Detect which cell encompasses the target text, then output its (X, Y) center coordinate. 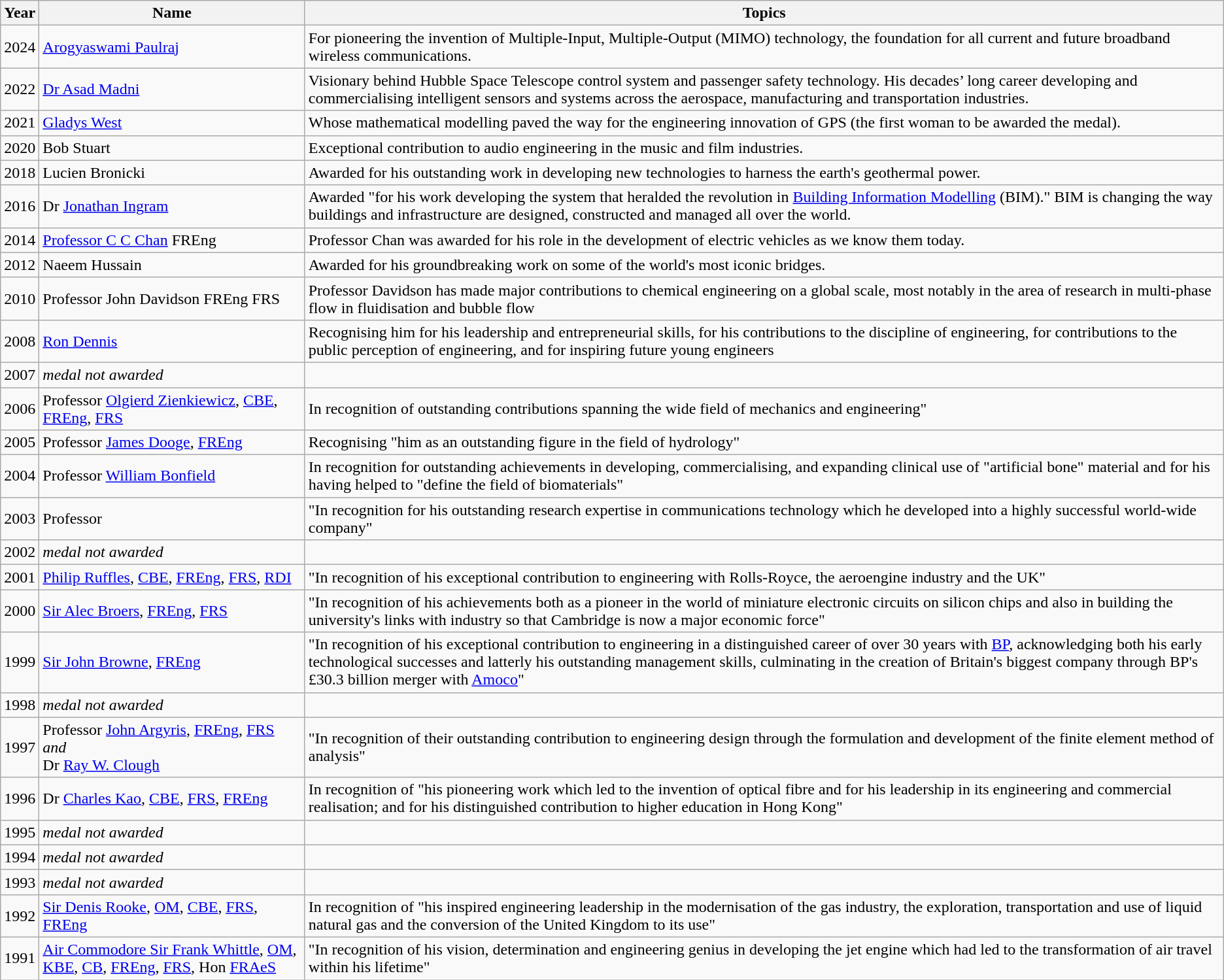
2003 (20, 519)
Whose mathematical modelling paved the way for the engineering innovation of GPS (the first woman to be awarded the medal). (764, 123)
2002 (20, 552)
Gladys West (172, 123)
Professor (172, 519)
"In recognition of his exceptional contribution to engineering with Rolls-Royce, the aeroengine industry and the UK" (764, 577)
Lucien Bronicki (172, 173)
1999 (20, 662)
Sir Denis Rooke, OM, CBE, FRS, FREng (172, 915)
2006 (20, 408)
Exceptional contribution to audio engineering in the music and film industries. (764, 148)
2020 (20, 148)
Professor John Davidson FREng FRS (172, 298)
2021 (20, 123)
Professor C C Chan FREng (172, 240)
Professor John Argyris, FREng, FRS andDr Ray W. Clough (172, 747)
1997 (20, 747)
2022 (20, 89)
In recognition of outstanding contributions spanning the wide field of mechanics and engineering" (764, 408)
2007 (20, 375)
2004 (20, 476)
Professor William Bonfield (172, 476)
Philip Ruffles, CBE, FREng, FRS, RDI (172, 577)
2000 (20, 611)
"In recognition for his outstanding research expertise in communications technology which he developed into a highly successful world-wide company" (764, 519)
Air Commodore Sir Frank Whittle, OM, KBE, CB, FREng, FRS, Hon FRAeS (172, 958)
Awarded for his outstanding work in developing new technologies to harness the earth's geothermal power. (764, 173)
1996 (20, 799)
Dr Asad Madni (172, 89)
Recognising "him as an outstanding figure in the field of hydrology" (764, 443)
2005 (20, 443)
Bob Stuart (172, 148)
2018 (20, 173)
Professor Chan was awarded for his role in the development of electric vehicles as we know them today. (764, 240)
Sir Alec Broers, FREng, FRS (172, 611)
1993 (20, 882)
2016 (20, 207)
2014 (20, 240)
1992 (20, 915)
Professor James Dooge, FREng (172, 443)
Awarded for his groundbreaking work on some of the world's most iconic bridges. (764, 265)
Topics (764, 13)
2010 (20, 298)
Professor Olgierd Zienkiewicz, CBE, FREng, FRS (172, 408)
1994 (20, 857)
2001 (20, 577)
Year (20, 13)
Dr Jonathan Ingram (172, 207)
1991 (20, 958)
1995 (20, 832)
Naeem Hussain (172, 265)
2008 (20, 341)
Ron Dennis (172, 341)
Sir John Browne, FREng (172, 662)
2012 (20, 265)
2024 (20, 47)
1998 (20, 705)
Arogyaswami Paulraj (172, 47)
Name (172, 13)
Dr Charles Kao, CBE, FRS, FREng (172, 799)
